Search for the cell housing the specified text and yield its (x, y) center coordinate. 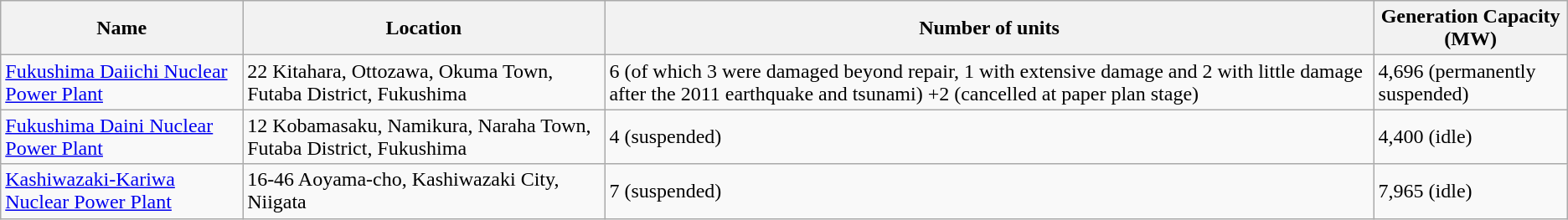
7 (suspended) (989, 191)
Kashiwazaki-Kariwa Nuclear Power Plant (122, 191)
12 Kobamasaku, Namikura, Naraha Town, Futaba District, Fukushima (424, 137)
4,696 (permanently suspended) (1471, 82)
7,965 (idle) (1471, 191)
Generation Capacity (MW) (1471, 28)
Fukushima Daini Nuclear Power Plant (122, 137)
4,400 (idle) (1471, 137)
Fukushima Daiichi Nuclear Power Plant (122, 82)
22 Kitahara, Ottozawa, Okuma Town, Futaba District, Fukushima (424, 82)
Number of units (989, 28)
16-46 Aoyama-cho, Kashiwazaki City, Niigata (424, 191)
4 (suspended) (989, 137)
Location (424, 28)
Name (122, 28)
